Determine the [X, Y] coordinate at the center of the cell enclosing the given text.  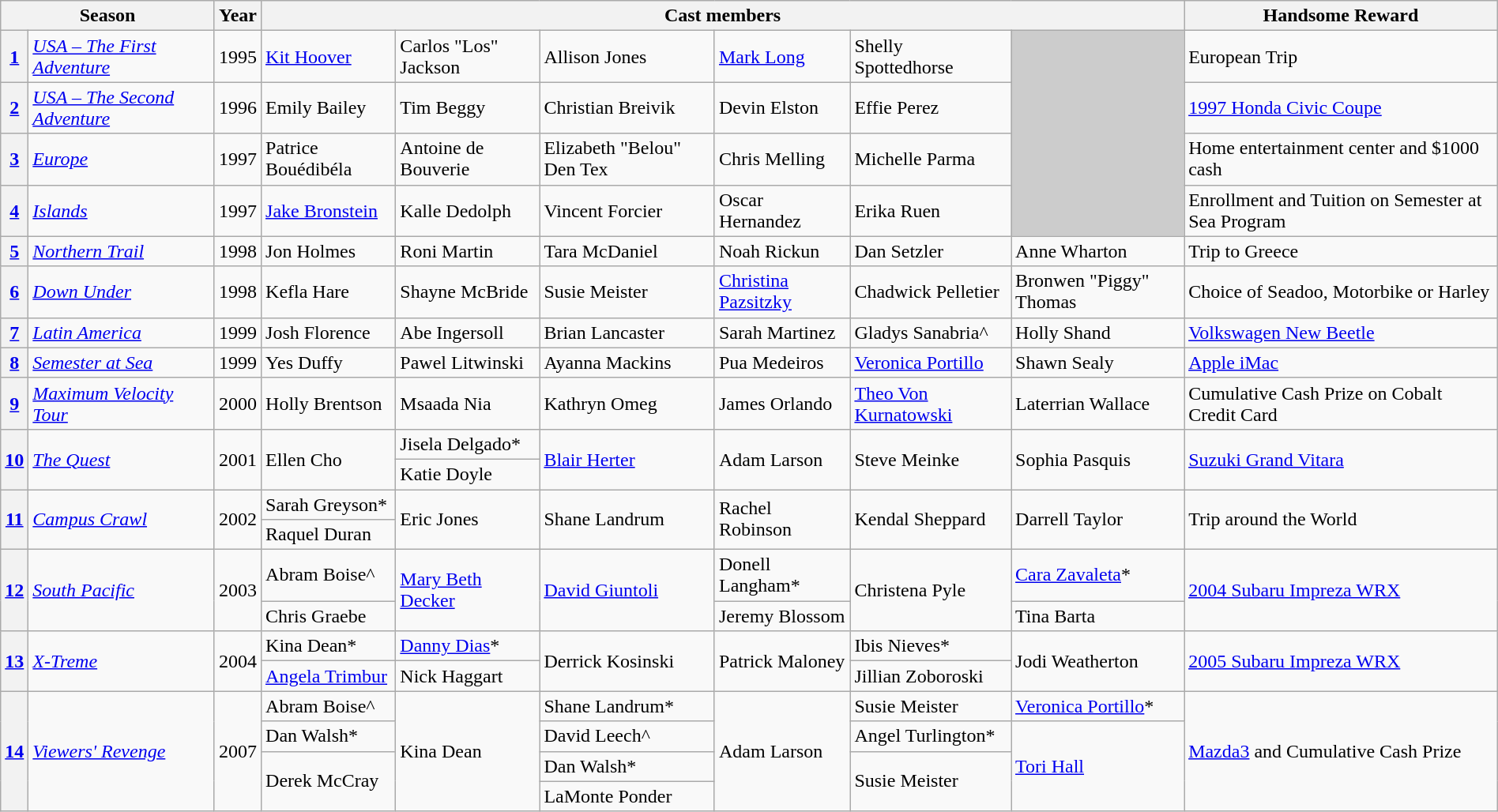
Mary Beth Decker [468, 591]
Kendal Sheppard [931, 520]
Cara Zavaleta* [1098, 575]
Nick Haggart [468, 676]
Jon Holmes [329, 251]
Shane Landrum* [627, 706]
Steve Meinke [931, 459]
European Trip [1342, 57]
Shelly Spottedhorse [931, 57]
Kathryn Omeg [627, 403]
Enrollment and Tuition on Semester at Sea Program [1342, 210]
2002 [237, 520]
Antoine de Bouverie [468, 160]
Devin Elston [782, 107]
Trip to Greece [1342, 251]
Darrell Taylor [1098, 520]
Msaada Nia [468, 403]
Cast members [723, 16]
1996 [237, 107]
James Orlando [782, 403]
Year [237, 16]
Anne Wharton [1098, 251]
Semester at Sea [122, 363]
2003 [237, 591]
Kalle Dedolph [468, 210]
Katie Doyle [468, 474]
Oscar Hernandez [782, 210]
Handsome Reward [1342, 16]
Home entertainment center and $1000 cash [1342, 160]
Cumulative Cash Prize on Cobalt Credit Card [1342, 403]
Ellen Cho [329, 459]
Roni Martin [468, 251]
Elizabeth "Belou" Den Tex [627, 160]
Maximum Velocity Tour [122, 403]
Pua Medeiros [782, 363]
Mazda3 and Cumulative Cash Prize [1342, 751]
Yes Duffy [329, 363]
14 [14, 751]
Campus Crawl [122, 520]
13 [14, 661]
2001 [237, 459]
Holly Brentson [329, 403]
Effie Perez [931, 107]
6 [14, 292]
Europe [122, 160]
7 [14, 333]
Pawel Litwinski [468, 363]
Chadwick Pelletier [931, 292]
Patrice Bouédibéla [329, 160]
Allison Jones [627, 57]
Patrick Maloney [782, 661]
Choice of Seadoo, Motorbike or Harley [1342, 292]
Brian Lancaster [627, 333]
Jillian Zoboroski [931, 676]
2007 [237, 751]
Laterrian Wallace [1098, 403]
Jeremy Blossom [782, 616]
David Giuntoli [627, 591]
Donell Langham* [782, 575]
2000 [237, 403]
4 [14, 210]
9 [14, 403]
USA – The Second Adventure [122, 107]
Apple iMac [1342, 363]
2004 Subaru Impreza WRX [1342, 591]
1 [14, 57]
Gladys Sanabria^ [931, 333]
Tori Hall [1098, 766]
Jodi Weatherton [1098, 661]
Abe Ingersoll [468, 333]
Derrick Kosinski [627, 661]
Tim Beggy [468, 107]
Derek McCray [329, 781]
Rachel Robinson [782, 520]
Viewers' Revenge [122, 751]
Chris Graebe [329, 616]
Erika Ruen [931, 210]
Season [107, 16]
Sarah Greyson* [329, 505]
Ibis Nieves* [931, 646]
Christian Breivik [627, 107]
Bronwen "Piggy" Thomas [1098, 292]
LaMonte Ponder [627, 796]
Theo Von Kurnatowski [931, 403]
Raquel Duran [329, 535]
Northern Trail [122, 251]
USA – The First Adventure [122, 57]
Christina Pazsitzky [782, 292]
Islands [122, 210]
8 [14, 363]
2004 [237, 661]
5 [14, 251]
Christena Pyle [931, 591]
Danny Dias* [468, 646]
Tina Barta [1098, 616]
Josh Florence [329, 333]
Sophia Pasquis [1098, 459]
Emily Bailey [329, 107]
Veronica Portillo* [1098, 706]
Jisela Delgado* [468, 444]
Jake Bronstein [329, 210]
Carlos "Los" Jackson [468, 57]
Angela Trimbur [329, 676]
Dan Setzler [931, 251]
David Leech^ [627, 736]
12 [14, 591]
Mark Long [782, 57]
X-Treme [122, 661]
Trip around the World [1342, 520]
Latin America [122, 333]
Suzuki Grand Vitara [1342, 459]
Ayanna Mackins [627, 363]
The Quest [122, 459]
Shayne McBride [468, 292]
3 [14, 160]
Sarah Martinez [782, 333]
Angel Turlington* [931, 736]
Michelle Parma [931, 160]
Volkswagen New Beetle [1342, 333]
Kina Dean* [329, 646]
Holly Shand [1098, 333]
South Pacific [122, 591]
Kit Hoover [329, 57]
2 [14, 107]
Eric Jones [468, 520]
11 [14, 520]
Tara McDaniel [627, 251]
Veronica Portillo [931, 363]
1997 Honda Civic Coupe [1342, 107]
Chris Melling [782, 160]
2005 Subaru Impreza WRX [1342, 661]
10 [14, 459]
Shane Landrum [627, 520]
1995 [237, 57]
Noah Rickun [782, 251]
Shawn Sealy [1098, 363]
Down Under [122, 292]
Kefla Hare [329, 292]
Blair Herter [627, 459]
Vincent Forcier [627, 210]
Kina Dean [468, 751]
